From the cell containing the given text, extract its center point as [x, y] coordinate. 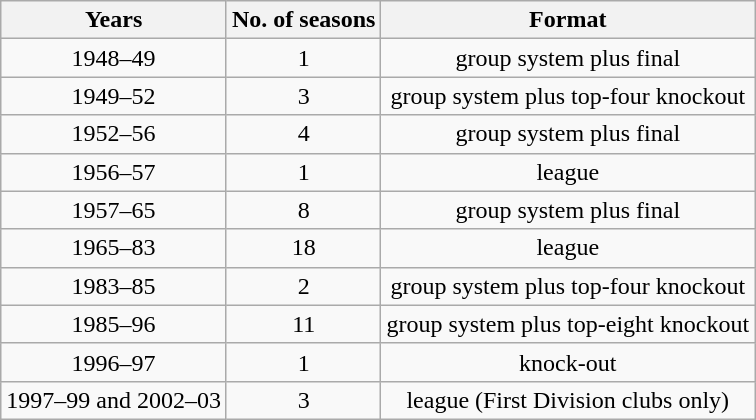
1965–83 [114, 248]
1997–99 and 2002–03 [114, 400]
11 [303, 324]
1957–65 [114, 210]
league (First Division clubs only) [568, 400]
1985–96 [114, 324]
8 [303, 210]
group system plus top-eight knockout [568, 324]
4 [303, 134]
1952–56 [114, 134]
2 [303, 286]
Years [114, 20]
No. of seasons [303, 20]
knock-out [568, 362]
1948–49 [114, 58]
Format [568, 20]
1949–52 [114, 96]
18 [303, 248]
1956–57 [114, 172]
1996–97 [114, 362]
1983–85 [114, 286]
